Identify which cell holds the provided text, then report its (X, Y) central coordinate. 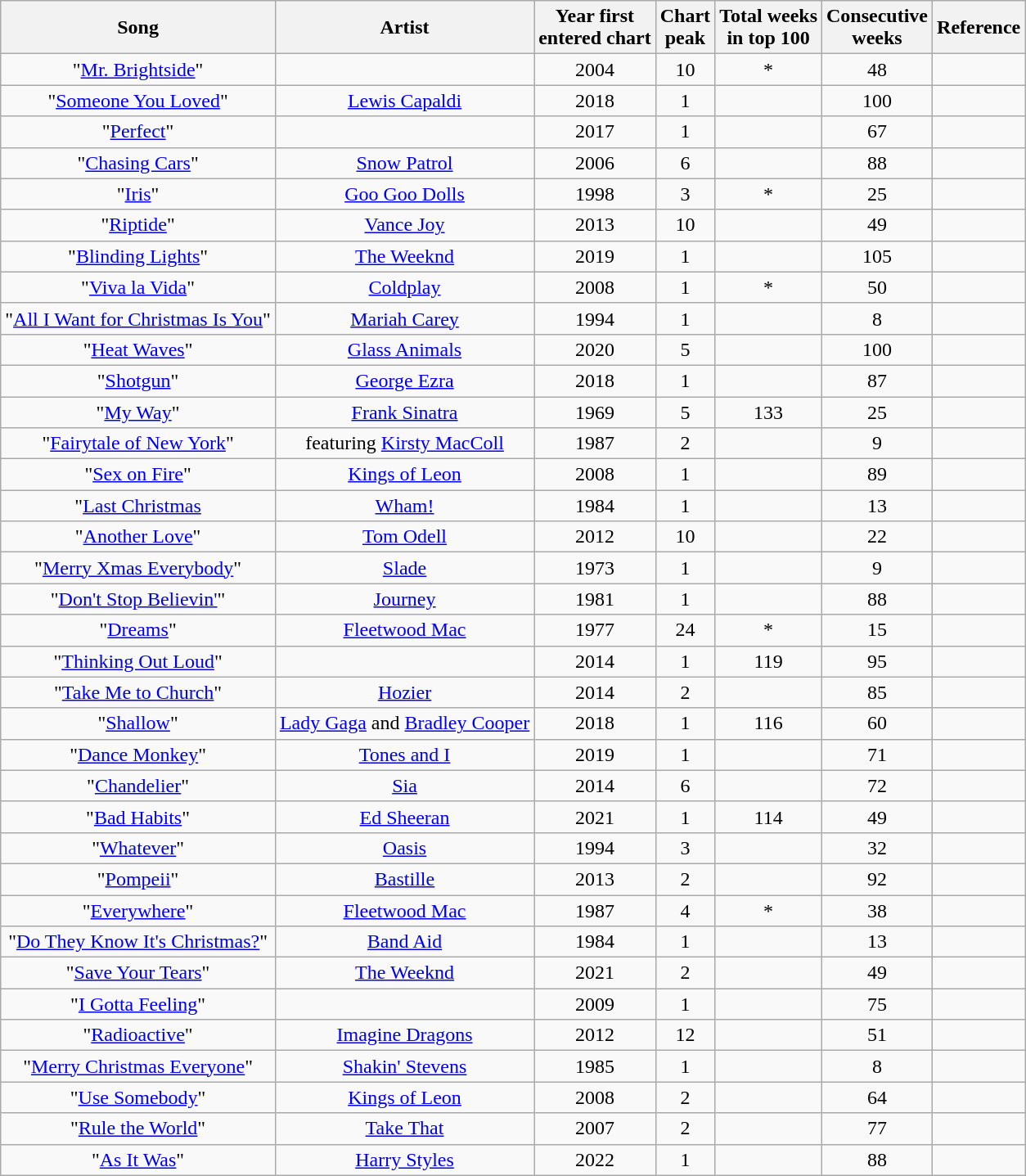
"Merry Xmas Everybody" (138, 568)
"Someone You Loved" (138, 101)
Total weeksin top 100 (769, 28)
Vance Joy (404, 225)
Mariah Carey (404, 318)
"Heat Waves" (138, 349)
"Last Christmas (138, 506)
51 (877, 1035)
Chartpeak (685, 28)
Bastille (404, 879)
1977 (596, 630)
"Don't Stop Believin'" (138, 599)
Lady Gaga and Bradley Cooper (404, 723)
"Viva la Vida" (138, 287)
1969 (596, 412)
"Dance Monkey" (138, 755)
105 (877, 256)
"Fairytale of New York" (138, 444)
"Mr. Brightside" (138, 70)
114 (769, 817)
85 (877, 692)
2022 (596, 1160)
Harry Styles (404, 1160)
32 (877, 848)
2007 (596, 1129)
"Iris" (138, 194)
2020 (596, 349)
Reference (979, 28)
77 (877, 1129)
87 (877, 381)
50 (877, 287)
featuring Kirsty MacColl (404, 444)
Journey (404, 599)
Frank Sinatra (404, 412)
1981 (596, 599)
119 (769, 661)
Song (138, 28)
Oasis (404, 848)
Take That (404, 1129)
Wham! (404, 506)
Hozier (404, 692)
"Riptide" (138, 225)
Artist (404, 28)
2017 (596, 132)
Sia (404, 786)
1973 (596, 568)
92 (877, 879)
95 (877, 661)
64 (877, 1097)
"Whatever" (138, 848)
89 (877, 475)
4 (685, 911)
2004 (596, 70)
Tom Odell (404, 537)
Coldplay (404, 287)
Glass Animals (404, 349)
"Everywhere" (138, 911)
Ed Sheeran (404, 817)
"Chasing Cars" (138, 163)
71 (877, 755)
2009 (596, 1004)
116 (769, 723)
1985 (596, 1066)
Goo Goo Dolls (404, 194)
75 (877, 1004)
60 (877, 723)
"Shallow" (138, 723)
Slade (404, 568)
"Take Me to Church" (138, 692)
133 (769, 412)
George Ezra (404, 381)
Shakin' Stevens (404, 1066)
Imagine Dragons (404, 1035)
"Sex on Fire" (138, 475)
Band Aid (404, 942)
"Perfect" (138, 132)
Tones and I (404, 755)
"Thinking Out Loud" (138, 661)
"Another Love" (138, 537)
22 (877, 537)
12 (685, 1035)
Snow Patrol (404, 163)
2006 (596, 163)
"Radioactive" (138, 1035)
15 (877, 630)
24 (685, 630)
"I Gotta Feeling" (138, 1004)
1998 (596, 194)
"Merry Christmas Everyone" (138, 1066)
"Dreams" (138, 630)
Year firstentered chart (596, 28)
"All I Want for Christmas Is You" (138, 318)
38 (877, 911)
48 (877, 70)
"Rule the World" (138, 1129)
"Bad Habits" (138, 817)
Lewis Capaldi (404, 101)
"Save Your Tears" (138, 973)
"Do They Know It's Christmas?" (138, 942)
"As It Was" (138, 1160)
"Chandelier" (138, 786)
"Pompeii" (138, 879)
"Blinding Lights" (138, 256)
"Use Somebody" (138, 1097)
"Shotgun" (138, 381)
Consecutiveweeks (877, 28)
"My Way" (138, 412)
67 (877, 132)
72 (877, 786)
